Capture the cell that displays the provided text and extract its [x, y] central coordinate. 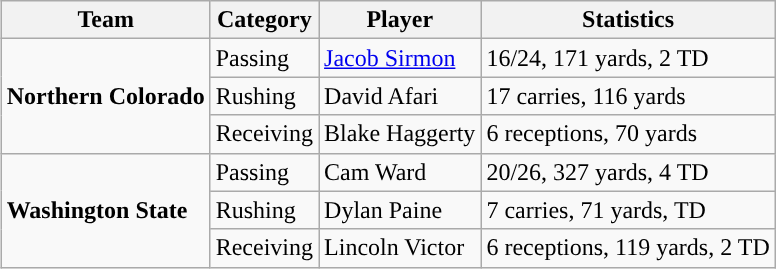
6 receptions, 70 yards [628, 134]
Team [106, 20]
Northern Colorado [106, 96]
17 carries, 116 yards [628, 96]
20/26, 327 yards, 4 TD [628, 172]
6 receptions, 119 yards, 2 TD [628, 248]
Lincoln Victor [400, 248]
Statistics [628, 20]
Player [400, 20]
David Afari [400, 96]
Dylan Paine [400, 210]
Jacob Sirmon [400, 58]
16/24, 171 yards, 2 TD [628, 58]
Washington State [106, 210]
Blake Haggerty [400, 134]
7 carries, 71 yards, TD [628, 210]
Cam Ward [400, 172]
Category [264, 20]
